Search for the cell housing the specified text and yield its (x, y) center coordinate. 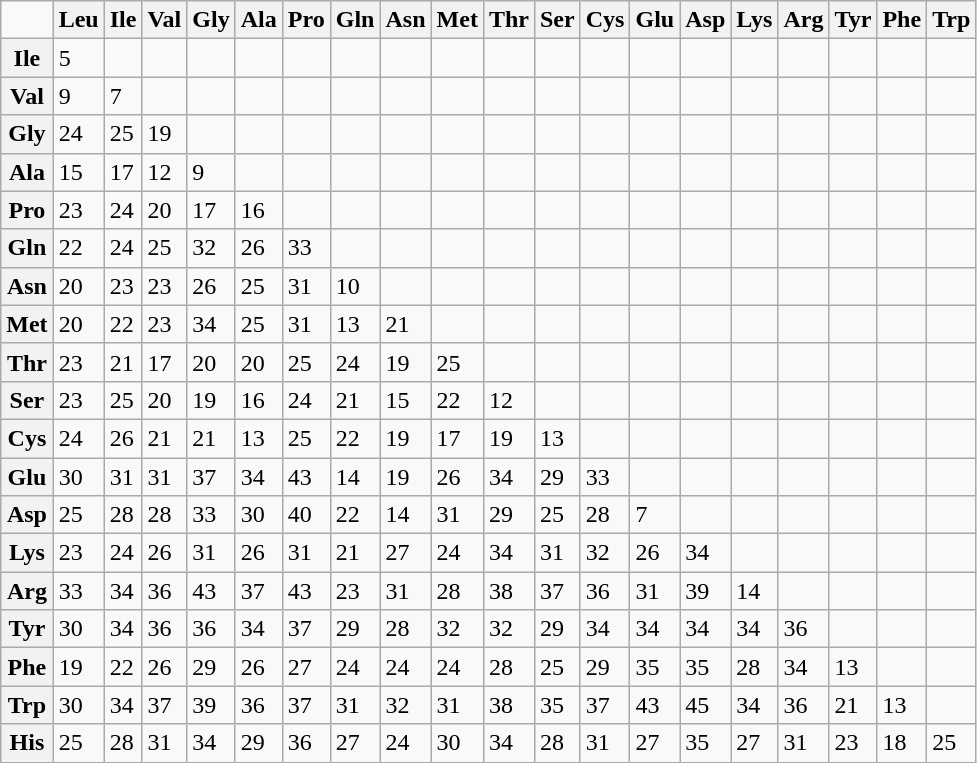
His (27, 743)
5 (78, 58)
18 (902, 743)
45 (706, 705)
10 (355, 286)
Leu (78, 20)
40 (306, 515)
